Detect which cell encompasses the target text, then output its [X, Y] center coordinate. 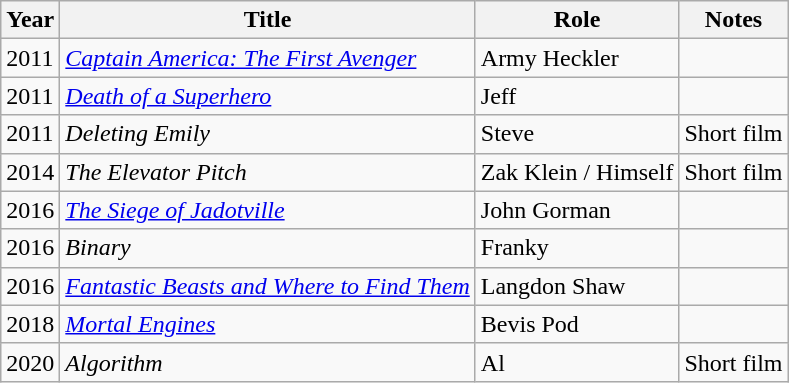
2014 [30, 172]
2020 [30, 362]
Notes [734, 20]
The Elevator Pitch [268, 172]
2018 [30, 324]
Role [577, 20]
Year [30, 20]
Captain America: The First Avenger [268, 58]
Zak Klein / Himself [577, 172]
John Gorman [577, 210]
Bevis Pod [577, 324]
Jeff [577, 96]
The Siege of Jadotville [268, 210]
Algorithm [268, 362]
Mortal Engines [268, 324]
Al [577, 362]
Death of a Superhero [268, 96]
Binary [268, 248]
Fantastic Beasts and Where to Find Them [268, 286]
Deleting Emily [268, 134]
Langdon Shaw [577, 286]
Franky [577, 248]
Steve [577, 134]
Title [268, 20]
Army Heckler [577, 58]
